Identify which cell holds the provided text, then report its [x, y] central coordinate. 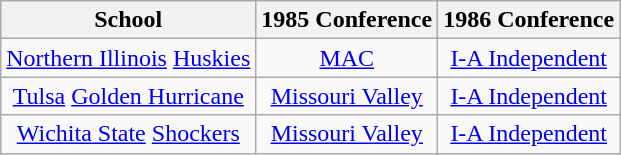
Northern Illinois Huskies [128, 58]
School [128, 20]
1985 Conference [347, 20]
MAC [347, 58]
1986 Conference [529, 20]
Tulsa Golden Hurricane [128, 96]
Wichita State Shockers [128, 134]
